Provide the [X, Y] coordinate of the cell's center where the given text is located.  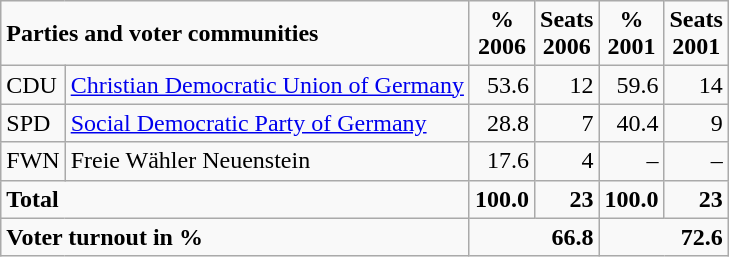
Seats2006 [567, 34]
59.6 [632, 85]
SPD [33, 123]
Social Democratic Party of Germany [267, 123]
CDU [33, 85]
40.4 [632, 123]
Freie Wähler Neuenstein [267, 161]
12 [567, 85]
%2001 [632, 34]
Christian Democratic Union of Germany [267, 85]
4 [567, 161]
53.6 [502, 85]
FWN [33, 161]
Seats2001 [696, 34]
Voter turnout in % [236, 237]
17.6 [502, 161]
28.8 [502, 123]
%2006 [502, 34]
66.8 [534, 237]
9 [696, 123]
Parties and voter communities [236, 34]
72.6 [664, 237]
14 [696, 85]
Total [236, 199]
7 [567, 123]
